From the cell containing the given text, extract its center point as (x, y) coordinate. 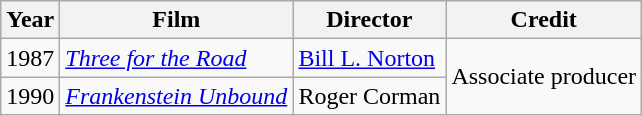
Bill L. Norton (370, 58)
Year (30, 20)
1990 (30, 96)
Credit (544, 20)
Director (370, 20)
Associate producer (544, 77)
Frankenstein Unbound (176, 96)
Three for the Road (176, 58)
1987 (30, 58)
Film (176, 20)
Roger Corman (370, 96)
